Extract the [x, y] coordinate from the center of the cell holding the provided text.  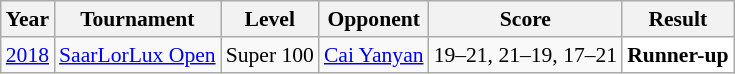
Level [270, 19]
Result [678, 19]
Cai Yanyan [374, 55]
Score [526, 19]
Runner-up [678, 55]
2018 [28, 55]
Tournament [138, 19]
19–21, 21–19, 17–21 [526, 55]
SaarLorLux Open [138, 55]
Opponent [374, 19]
Year [28, 19]
Super 100 [270, 55]
